Return the [x, y] coordinate for the center point of the cell that contains the specified text.  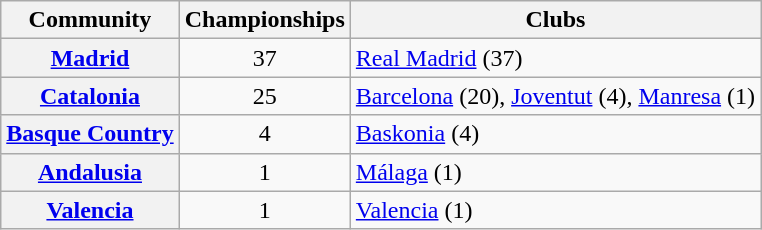
Valencia [90, 210]
Valencia (1) [555, 210]
Championships [264, 20]
Andalusia [90, 172]
25 [264, 96]
Basque Country [90, 134]
Málaga (1) [555, 172]
Madrid [90, 58]
Real Madrid (37) [555, 58]
Catalonia [90, 96]
Clubs [555, 20]
Baskonia (4) [555, 134]
4 [264, 134]
Community [90, 20]
37 [264, 58]
Barcelona (20), Joventut (4), Manresa (1) [555, 96]
